Capture the cell that displays the provided text and extract its [x, y] central coordinate. 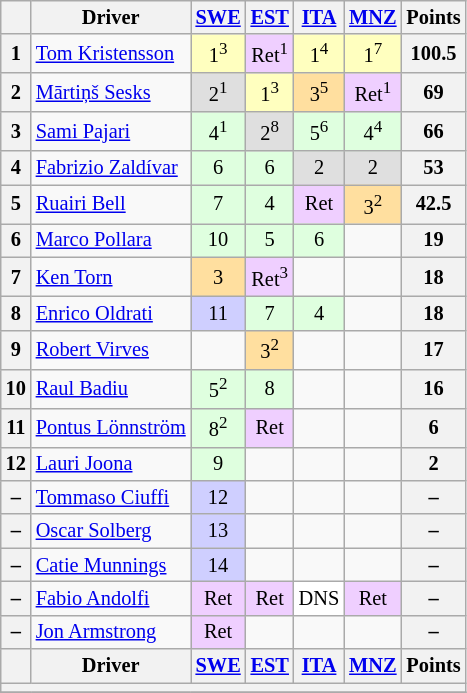
Tom Kristensson [111, 54]
66 [433, 132]
41 [218, 132]
53 [433, 168]
Catie Munnings [111, 565]
Robert Virves [111, 350]
82 [218, 428]
56 [319, 132]
1 [16, 54]
Mārtiņš Sesks [111, 92]
Enrico Oldrati [111, 313]
Sami Pajari [111, 132]
28 [270, 132]
Marco Pollara [111, 240]
Ruairi Bell [111, 204]
16 [433, 388]
Fabio Andolfi [111, 598]
35 [319, 92]
Oscar Solberg [111, 531]
Ret3 [270, 276]
Lauri Joona [111, 464]
Pontus Lönnström [111, 428]
Ken Torn [111, 276]
DNS [319, 598]
42.5 [433, 204]
Fabrizio Zaldívar [111, 168]
21 [218, 92]
19 [433, 240]
69 [433, 92]
Jon Armstrong [111, 632]
44 [372, 132]
52 [218, 388]
Raul Badiu [111, 388]
Tommaso Ciuffi [111, 497]
100.5 [433, 54]
